Scan for the cell matching the given text and deliver its (X, Y) coordinate at center. 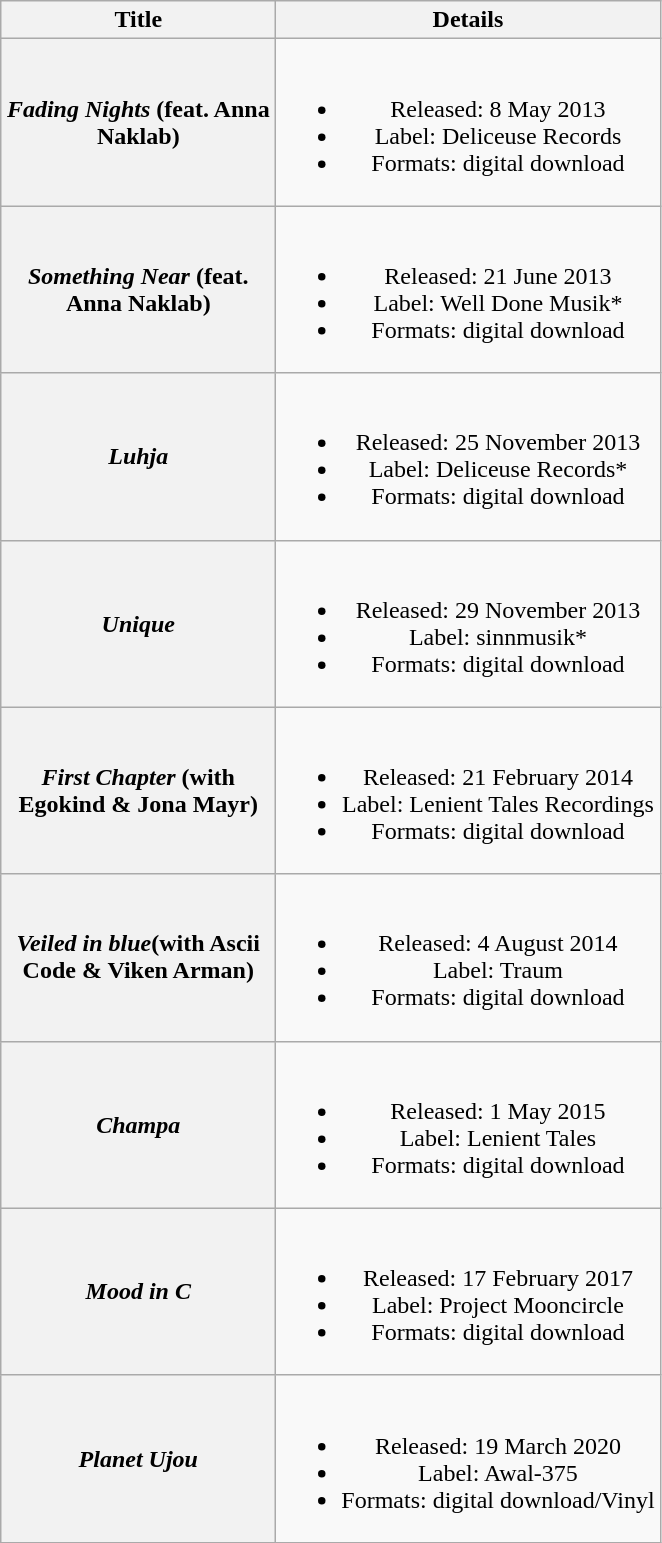
Released: 17 February 2017Label: Project MooncircleFormats: digital download (468, 1292)
Released: 1 May 2015Label: Lenient TalesFormats: digital download (468, 1124)
Details (468, 20)
Veiled in blue(with Ascii Code & Viken Arman) (138, 958)
Fading Nights (feat. Anna Naklab) (138, 122)
Released: 8 May 2013Label: Deliceuse RecordsFormats: digital download (468, 122)
Champa (138, 1124)
Released: 25 November 2013Label: Deliceuse Records*Formats: digital download (468, 456)
Released: 21 June 2013Label: Well Done Musik*Formats: digital download (468, 290)
Mood in C (138, 1292)
Title (138, 20)
Released: 4 August 2014Label: TraumFormats: digital download (468, 958)
Something Near (feat. Anna Naklab) (138, 290)
Luhja (138, 456)
Planet Ujou (138, 1458)
Released: 29 November 2013Label: sinnmusik*Formats: digital download (468, 624)
Released: 19 March 2020Label: Awal-375Formats: digital download/Vinyl (468, 1458)
Unique (138, 624)
Released: 21 February 2014Label: Lenient Tales RecordingsFormats: digital download (468, 790)
First Chapter (with Egokind & Jona Mayr) (138, 790)
